Extract the [x, y] coordinate from the center of the cell holding the provided text.  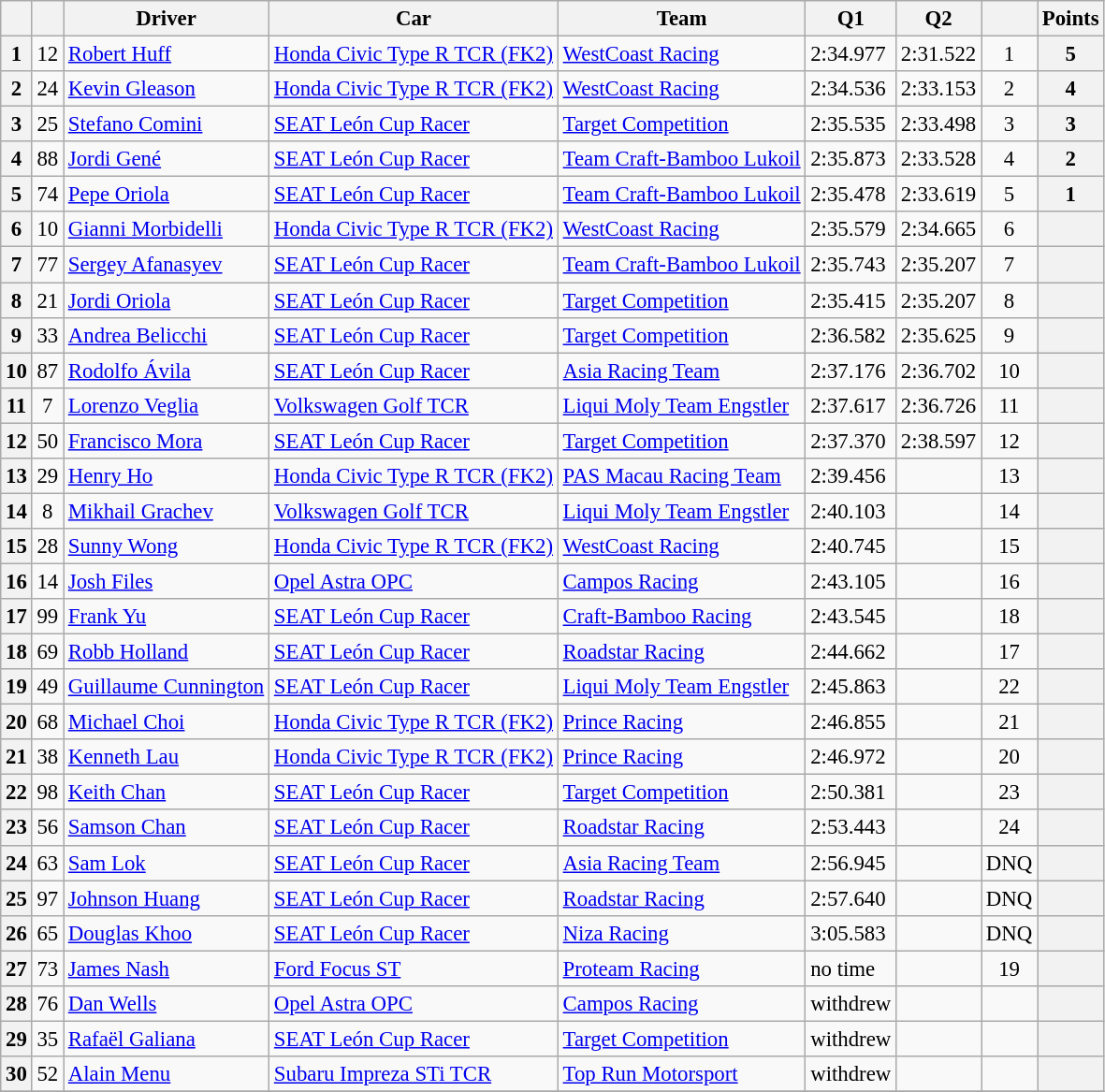
2:40.745 [851, 546]
76 [47, 1004]
Lorenzo Veglia [167, 405]
26 [17, 933]
63 [47, 863]
Top Run Motorsport [681, 1074]
Car [414, 19]
2:46.855 [851, 722]
2:43.105 [851, 581]
2:36.702 [939, 371]
2:44.662 [851, 652]
2:35.625 [939, 335]
2:36.726 [939, 405]
Sam Lok [167, 863]
69 [47, 652]
74 [47, 195]
3:05.583 [851, 933]
Sunny Wong [167, 546]
Guillaume Cunnington [167, 687]
2:37.617 [851, 405]
2:34.665 [939, 229]
Douglas Khoo [167, 933]
2:50.381 [851, 793]
Craft-Bamboo Racing [681, 617]
Robb Holland [167, 652]
52 [47, 1074]
49 [47, 687]
30 [17, 1074]
2:35.743 [851, 265]
Henry Ho [167, 476]
Driver [167, 19]
Rodolfo Ávila [167, 371]
Josh Files [167, 581]
38 [47, 757]
Keith Chan [167, 793]
Subaru Impreza STi TCR [414, 1074]
Ford Focus ST [414, 968]
2:45.863 [851, 687]
2:53.443 [851, 828]
Team [681, 19]
2:46.972 [851, 757]
Niza Racing [681, 933]
Points [1070, 19]
Robert Huff [167, 54]
2:38.597 [939, 441]
Mikhail Grachev [167, 511]
2:34.536 [851, 89]
97 [47, 898]
73 [47, 968]
Q1 [851, 19]
2:56.945 [851, 863]
87 [47, 371]
2:35.535 [851, 124]
65 [47, 933]
Samson Chan [167, 828]
Johnson Huang [167, 898]
2:34.977 [851, 54]
Pepe Oriola [167, 195]
2:33.153 [939, 89]
2:35.873 [851, 159]
88 [47, 159]
2:37.176 [851, 371]
2:35.415 [851, 300]
Jordi Gené [167, 159]
2:57.640 [851, 898]
Kenneth Lau [167, 757]
Sergey Afanasyev [167, 265]
50 [47, 441]
2:43.545 [851, 617]
68 [47, 722]
Proteam Racing [681, 968]
77 [47, 265]
2:40.103 [851, 511]
Frank Yu [167, 617]
James Nash [167, 968]
27 [17, 968]
2:39.456 [851, 476]
2:33.498 [939, 124]
Stefano Comini [167, 124]
2:33.528 [939, 159]
99 [47, 617]
98 [47, 793]
Dan Wells [167, 1004]
Francisco Mora [167, 441]
2:35.579 [851, 229]
Alain Menu [167, 1074]
35 [47, 1039]
33 [47, 335]
Kevin Gleason [167, 89]
Andrea Belicchi [167, 335]
no time [851, 968]
2:31.522 [939, 54]
2:33.619 [939, 195]
56 [47, 828]
Jordi Oriola [167, 300]
Rafaël Galiana [167, 1039]
Michael Choi [167, 722]
2:36.582 [851, 335]
Q2 [939, 19]
2:37.370 [851, 441]
PAS Macau Racing Team [681, 476]
2:35.478 [851, 195]
Gianni Morbidelli [167, 229]
